From the cell containing the given text, extract its center point as (x, y) coordinate. 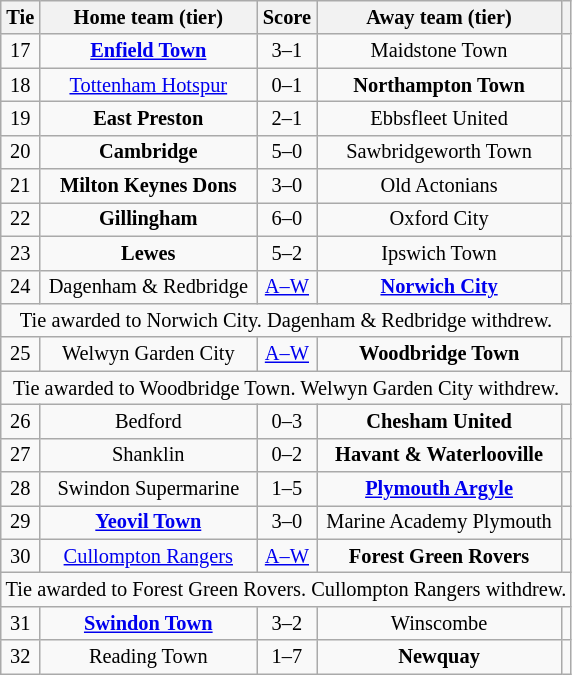
25 (20, 354)
Tie awarded to Forest Green Rovers. Cullompton Rangers withdrew. (286, 589)
Plymouth Argyle (439, 489)
Enfield Town (148, 51)
Welwyn Garden City (148, 354)
32 (20, 657)
0–1 (287, 85)
Old Actonians (439, 186)
27 (20, 455)
5–0 (287, 152)
Sawbridgeworth Town (439, 152)
18 (20, 85)
Ipswich Town (439, 253)
1–5 (287, 489)
Milton Keynes Dons (148, 186)
Oxford City (439, 219)
Tie awarded to Woodbridge Town. Welwyn Garden City withdrew. (286, 388)
Cullompton Rangers (148, 556)
Bedford (148, 421)
Marine Academy Plymouth (439, 522)
Gillingham (148, 219)
Lewes (148, 253)
Score (287, 17)
Chesham United (439, 421)
Swindon Supermarine (148, 489)
20 (20, 152)
Woodbridge Town (439, 354)
2–1 (287, 118)
6–0 (287, 219)
21 (20, 186)
Dagenham & Redbridge (148, 287)
Maidstone Town (439, 51)
28 (20, 489)
Norwich City (439, 287)
Northampton Town (439, 85)
Reading Town (148, 657)
Forest Green Rovers (439, 556)
19 (20, 118)
Away team (tier) (439, 17)
Newquay (439, 657)
Havant & Waterlooville (439, 455)
East Preston (148, 118)
Cambridge (148, 152)
Winscombe (439, 623)
Tie (20, 17)
22 (20, 219)
23 (20, 253)
24 (20, 287)
Tottenham Hotspur (148, 85)
31 (20, 623)
30 (20, 556)
0–3 (287, 421)
Shanklin (148, 455)
29 (20, 522)
17 (20, 51)
0–2 (287, 455)
1–7 (287, 657)
Ebbsfleet United (439, 118)
Yeovil Town (148, 522)
Swindon Town (148, 623)
26 (20, 421)
Tie awarded to Norwich City. Dagenham & Redbridge withdrew. (286, 320)
5–2 (287, 253)
3–2 (287, 623)
3–1 (287, 51)
Home team (tier) (148, 17)
